Identify which cell holds the provided text, then report its [X, Y] central coordinate. 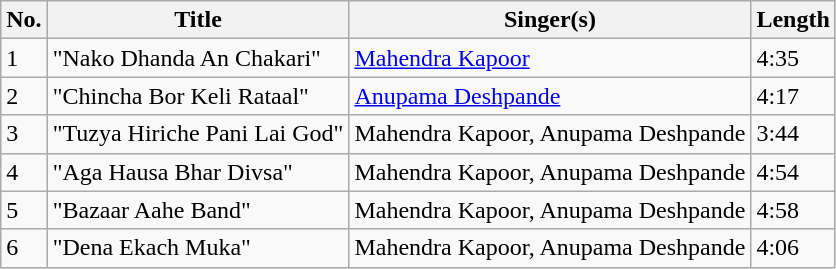
4:58 [793, 210]
3 [24, 134]
5 [24, 210]
Singer(s) [550, 20]
Mahendra Kapoor [550, 58]
4:54 [793, 172]
"Tuzya Hiriche Pani Lai God" [198, 134]
3:44 [793, 134]
"Aga Hausa Bhar Divsa" [198, 172]
Title [198, 20]
2 [24, 96]
1 [24, 58]
"Chincha Bor Keli Rataal" [198, 96]
No. [24, 20]
4:06 [793, 248]
"Dena Ekach Muka" [198, 248]
"Bazaar Aahe Band" [198, 210]
Length [793, 20]
4:35 [793, 58]
Anupama Deshpande [550, 96]
4:17 [793, 96]
4 [24, 172]
"Nako Dhanda An Chakari" [198, 58]
6 [24, 248]
